Output the [x, y] coordinate of the center of the cell containing the given text.  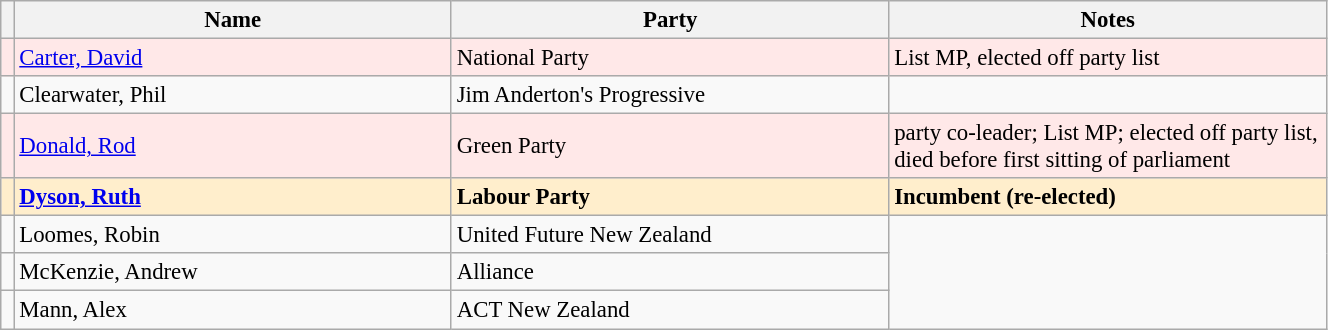
Donald, Rod [232, 146]
Notes [1108, 20]
United Future New Zealand [670, 235]
McKenzie, Andrew [232, 273]
Incumbent (re-elected) [1108, 197]
ACT New Zealand [670, 310]
National Party [670, 58]
Carter, David [232, 58]
Loomes, Robin [232, 235]
party co-leader; List MP; elected off party list, died before first sitting of parliament [1108, 146]
Jim Anderton's Progressive [670, 95]
Labour Party [670, 197]
Party [670, 20]
Green Party [670, 146]
Dyson, Ruth [232, 197]
Mann, Alex [232, 310]
Name [232, 20]
Clearwater, Phil [232, 95]
Alliance [670, 273]
List MP, elected off party list [1108, 58]
